Capture the cell that displays the provided text and extract its [x, y] central coordinate. 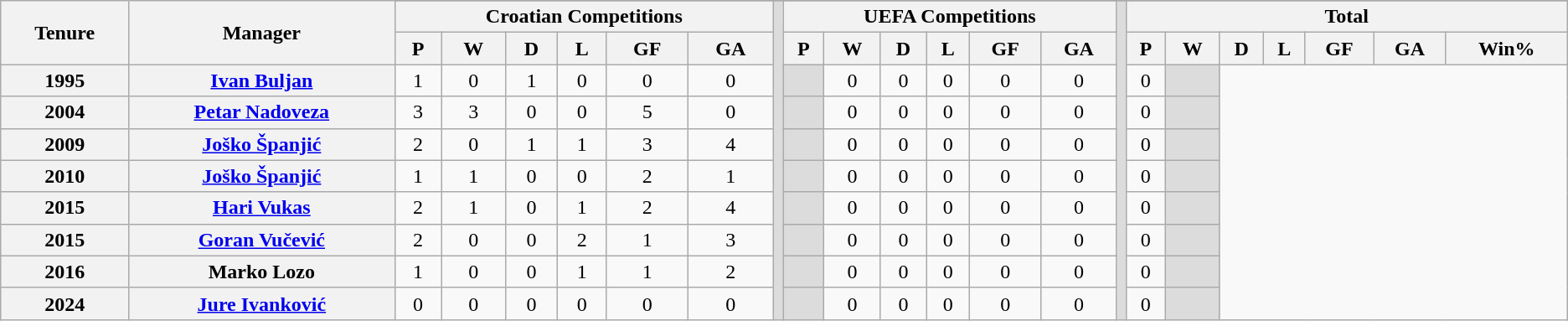
Goran Vučević [261, 240]
Total [1347, 17]
Petar Nadoveza [261, 112]
Marko Lozo [261, 272]
Tenure [65, 33]
2016 [65, 272]
5 [647, 112]
Win% [1506, 49]
2004 [65, 112]
1995 [65, 80]
2024 [65, 303]
UEFA Competitions [950, 17]
2010 [65, 176]
Jure Ivanković [261, 303]
Croatian Competitions [584, 17]
2009 [65, 144]
Ivan Buljan [261, 80]
Hari Vukas [261, 208]
Manager [261, 33]
